Pinpoint the cell where the given text exists, returning its (x, y) midpoint coordinate. 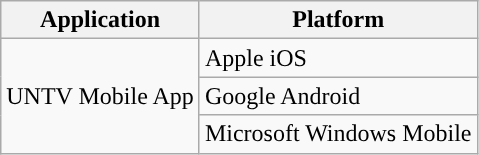
Google Android (338, 96)
Microsoft Windows Mobile (338, 134)
Apple iOS (338, 58)
Application (100, 20)
Platform (338, 20)
UNTV Mobile App (100, 96)
